Output the [X, Y] coordinate of the center of the cell containing the given text.  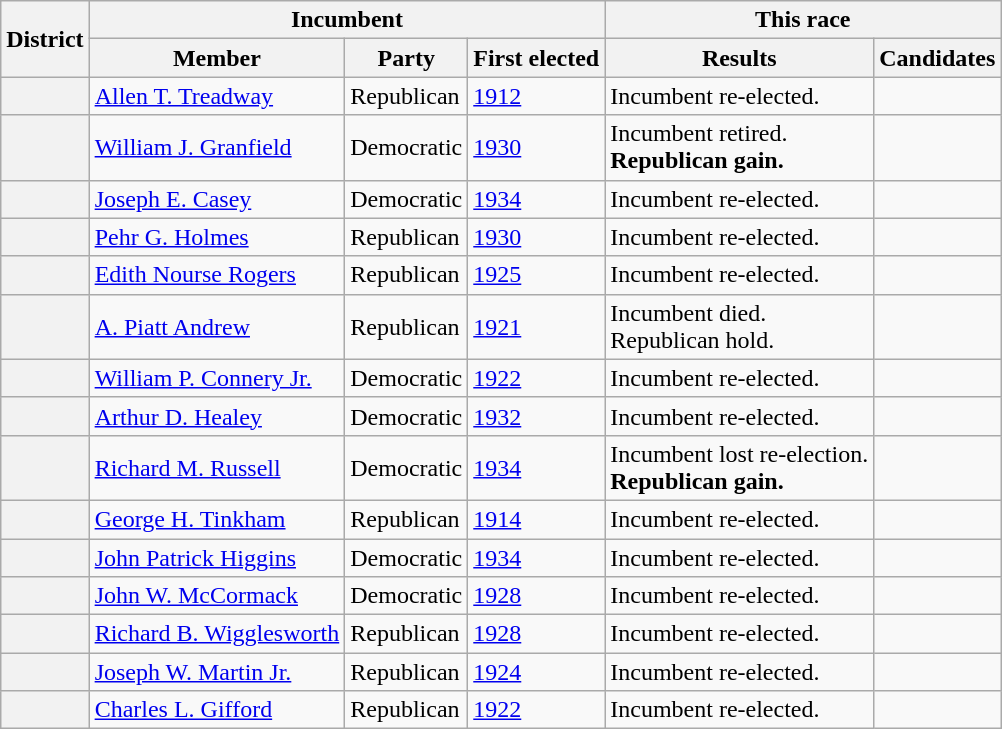
1932 [536, 416]
William P. Connery Jr. [217, 378]
This race [803, 20]
George H. Tinkham [217, 519]
Member [217, 58]
1921 [536, 326]
Incumbent retired.Republican gain. [740, 148]
William J. Granfield [217, 148]
Arthur D. Healey [217, 416]
1924 [536, 672]
Incumbent lost re-election.Republican gain. [740, 468]
Richard M. Russell [217, 468]
Joseph W. Martin Jr. [217, 672]
Pehr G. Holmes [217, 237]
Party [406, 58]
Charles L. Gifford [217, 710]
Allen T. Treadway [217, 96]
John Patrick Higgins [217, 557]
District [45, 39]
John W. McCormack [217, 596]
Richard B. Wigglesworth [217, 634]
Incumbent died.Republican hold. [740, 326]
1914 [536, 519]
Incumbent [347, 20]
Candidates [938, 58]
1925 [536, 275]
1912 [536, 96]
Results [740, 58]
A. Piatt Andrew [217, 326]
Edith Nourse Rogers [217, 275]
First elected [536, 58]
Joseph E. Casey [217, 199]
